Output the (X, Y) coordinate of the center of the cell containing the given text.  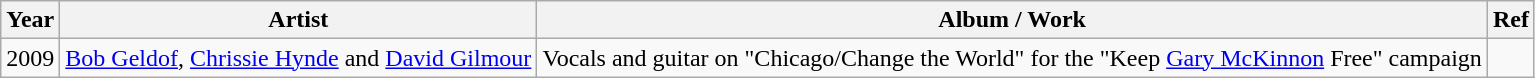
Album / Work (1012, 20)
2009 (30, 58)
Bob Geldof, Chrissie Hynde and David Gilmour (298, 58)
Artist (298, 20)
Ref (1510, 20)
Vocals and guitar on "Chicago/Change the World" for the "Keep Gary McKinnon Free" campaign (1012, 58)
Year (30, 20)
